Identify which cell holds the provided text, then report its (X, Y) central coordinate. 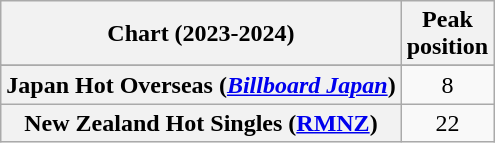
New Zealand Hot Singles (RMNZ) (201, 123)
8 (447, 85)
Chart (2023-2024) (201, 34)
Japan Hot Overseas (Billboard Japan) (201, 85)
22 (447, 123)
Peakposition (447, 34)
